Scan for the cell matching the given text and deliver its (X, Y) coordinate at center. 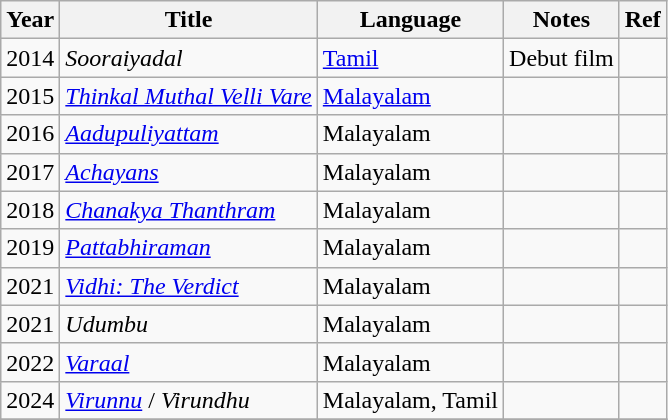
Notes (562, 20)
Achayans (188, 172)
Tamil (410, 58)
2019 (30, 248)
Pattabhiraman (188, 248)
2015 (30, 96)
Sooraiyadal (188, 58)
Thinkal Muthal Velli Vare (188, 96)
2024 (30, 400)
2022 (30, 362)
Debut film (562, 58)
Virunnu / Virundhu (188, 400)
Udumbu (188, 324)
Title (188, 20)
Malayalam, Tamil (410, 400)
Language (410, 20)
2017 (30, 172)
2014 (30, 58)
2018 (30, 210)
Varaal (188, 362)
Aadupuliyattam (188, 134)
Chanakya Thanthram (188, 210)
2016 (30, 134)
Year (30, 20)
Ref (642, 20)
Vidhi: The Verdict (188, 286)
